Detect which cell encompasses the target text, then output its [x, y] center coordinate. 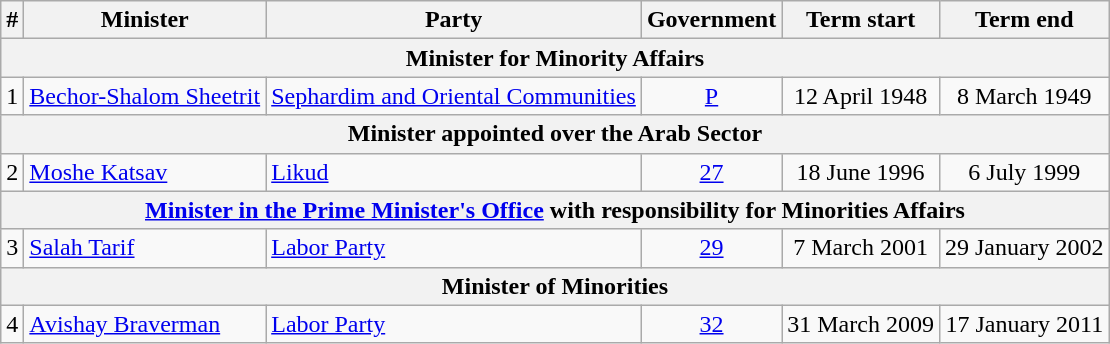
Minister for Minority Affairs [555, 58]
Likud [454, 172]
Government [711, 20]
12 April 1948 [861, 96]
32 [711, 324]
Moshe Katsav [145, 172]
Minister [145, 20]
# [12, 20]
29 [711, 248]
Term end [1024, 20]
29 January 2002 [1024, 248]
6 July 1999 [1024, 172]
2 [12, 172]
8 March 1949 [1024, 96]
Sephardim and Oriental Communities [454, 96]
4 [12, 324]
Term start [861, 20]
7 March 2001 [861, 248]
27 [711, 172]
1 [12, 96]
Avishay Braverman [145, 324]
3 [12, 248]
Minister appointed over the Arab Sector [555, 134]
31 March 2009 [861, 324]
Party [454, 20]
18 June 1996 [861, 172]
Salah Tarif [145, 248]
Minister of Minorities [555, 286]
Bechor-Shalom Sheetrit [145, 96]
Minister in the Prime Minister's Office with responsibility for Minorities Affairs [555, 210]
17 January 2011 [1024, 324]
P [711, 96]
